Capture the cell that displays the provided text and extract its [X, Y] central coordinate. 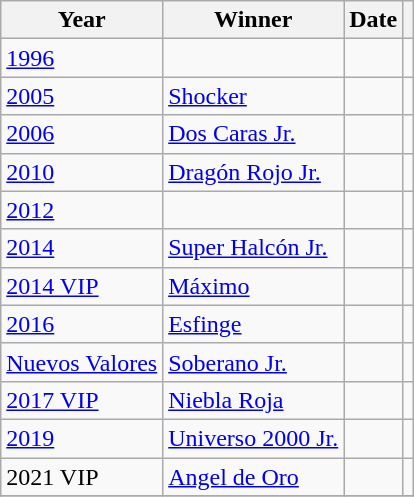
Niebla Roja [254, 400]
Soberano Jr. [254, 362]
2016 [82, 324]
2019 [82, 438]
Shocker [254, 96]
Super Halcón Jr. [254, 248]
Dragón Rojo Jr. [254, 172]
2010 [82, 172]
Universo 2000 Jr. [254, 438]
2021 VIP [82, 477]
Esfinge [254, 324]
Date [374, 20]
2014 [82, 248]
1996 [82, 58]
2014 VIP [82, 286]
2005 [82, 96]
Máximo [254, 286]
2017 VIP [82, 400]
Winner [254, 20]
Nuevos Valores [82, 362]
2006 [82, 134]
Dos Caras Jr. [254, 134]
Angel de Oro [254, 477]
Year [82, 20]
2012 [82, 210]
